Search for the cell housing the specified text and yield its (x, y) center coordinate. 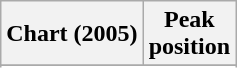
Chart (2005) (72, 34)
Peakposition (189, 34)
